Detect which cell encompasses the target text, then output its (X, Y) center coordinate. 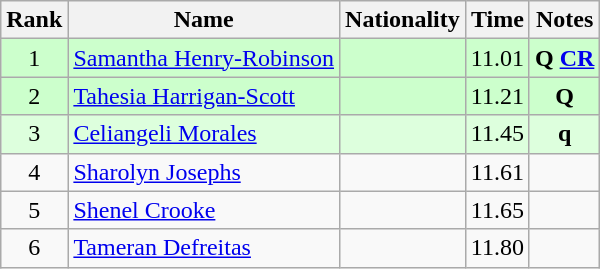
Tameran Defreitas (204, 248)
Q (564, 96)
Samantha Henry-Robinson (204, 58)
11.61 (497, 172)
1 (34, 58)
4 (34, 172)
Time (497, 20)
6 (34, 248)
Celiangeli Morales (204, 134)
3 (34, 134)
Name (204, 20)
11.45 (497, 134)
11.80 (497, 248)
Tahesia Harrigan-Scott (204, 96)
Sharolyn Josephs (204, 172)
11.65 (497, 210)
Rank (34, 20)
Notes (564, 20)
Shenel Crooke (204, 210)
Nationality (403, 20)
Q CR (564, 58)
q (564, 134)
11.21 (497, 96)
5 (34, 210)
11.01 (497, 58)
2 (34, 96)
